Extract the [X, Y] coordinate from the center of the cell holding the provided text.  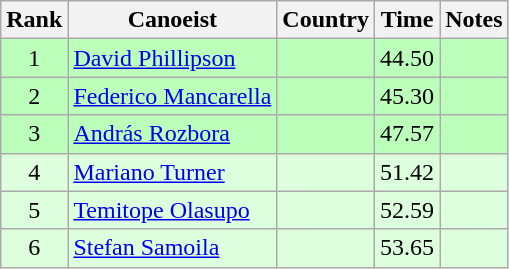
Country [326, 20]
52.59 [408, 210]
53.65 [408, 248]
Time [408, 20]
Canoeist [172, 20]
5 [34, 210]
David Phillipson [172, 58]
44.50 [408, 58]
Mariano Turner [172, 172]
51.42 [408, 172]
Federico Mancarella [172, 96]
2 [34, 96]
András Rozbora [172, 134]
Stefan Samoila [172, 248]
3 [34, 134]
4 [34, 172]
47.57 [408, 134]
Notes [474, 20]
6 [34, 248]
Temitope Olasupo [172, 210]
1 [34, 58]
Rank [34, 20]
45.30 [408, 96]
